Detect which cell encompasses the target text, then output its (X, Y) center coordinate. 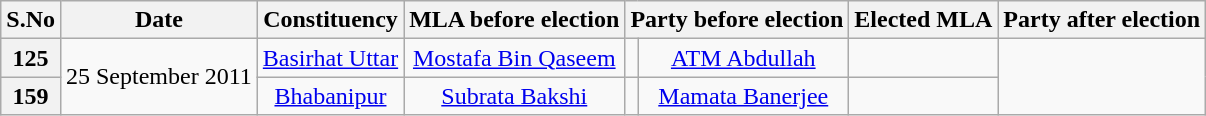
Constituency (330, 20)
Bhabanipur (330, 96)
S.No (31, 20)
25 September 2011 (158, 77)
159 (31, 96)
Subrata Bakshi (514, 96)
Party after election (1102, 20)
Basirhat Uttar (330, 58)
Party before election (737, 20)
Mostafa Bin Qaseem (514, 58)
ATM Abdullah (744, 58)
Elected MLA (924, 20)
MLA before election (514, 20)
Mamata Banerjee (744, 96)
125 (31, 58)
Date (158, 20)
